Search for the cell housing the specified text and yield its [X, Y] center coordinate. 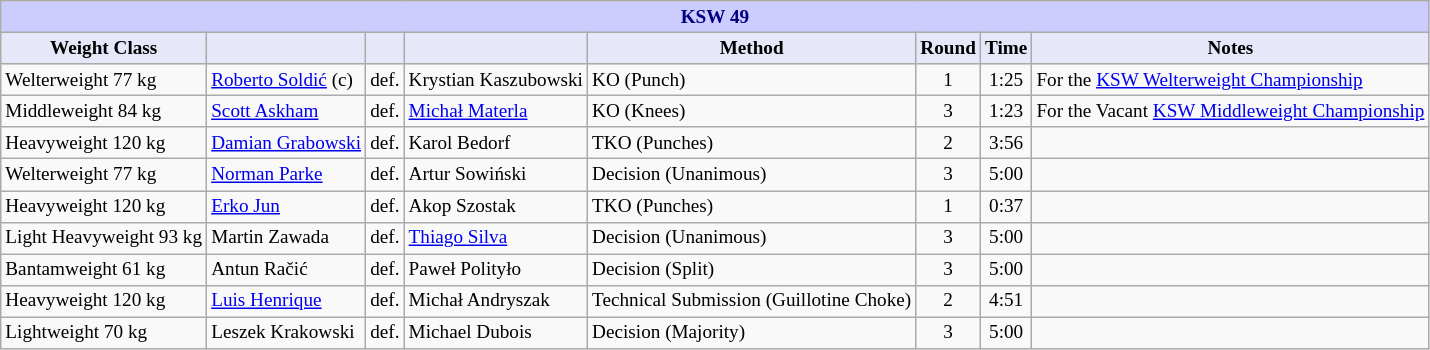
Michael Dubois [496, 333]
Norman Parke [286, 175]
KO (Punch) [752, 80]
Weight Class [104, 48]
Round [948, 48]
Lightweight 70 kg [104, 333]
Thiago Silva [496, 238]
Middleweight 84 kg [104, 111]
3:56 [1006, 143]
Damian Grabowski [286, 143]
Time [1006, 48]
Roberto Soldić (c) [286, 80]
Martin Zawada [286, 238]
For the Vacant KSW Middleweight Championship [1230, 111]
KSW 49 [715, 17]
Light Heavyweight 93 kg [104, 238]
Karol Bedorf [496, 143]
1:23 [1006, 111]
KO (Knees) [752, 111]
Akop Szostak [496, 206]
Krystian Kaszubowski [496, 80]
Notes [1230, 48]
0:37 [1006, 206]
Luis Henrique [286, 301]
Method [752, 48]
Antun Račić [286, 270]
4:51 [1006, 301]
Michał Materla [496, 111]
Erko Jun [286, 206]
Technical Submission (Guillotine Choke) [752, 301]
Leszek Krakowski [286, 333]
For the KSW Welterweight Championship [1230, 80]
1:25 [1006, 80]
Artur Sowiński [496, 175]
Bantamweight 61 kg [104, 270]
Decision (Majority) [752, 333]
Scott Askham [286, 111]
Decision (Split) [752, 270]
Paweł Polityło [496, 270]
Michał Andryszak [496, 301]
